Capture the cell that displays the provided text and extract its (x, y) central coordinate. 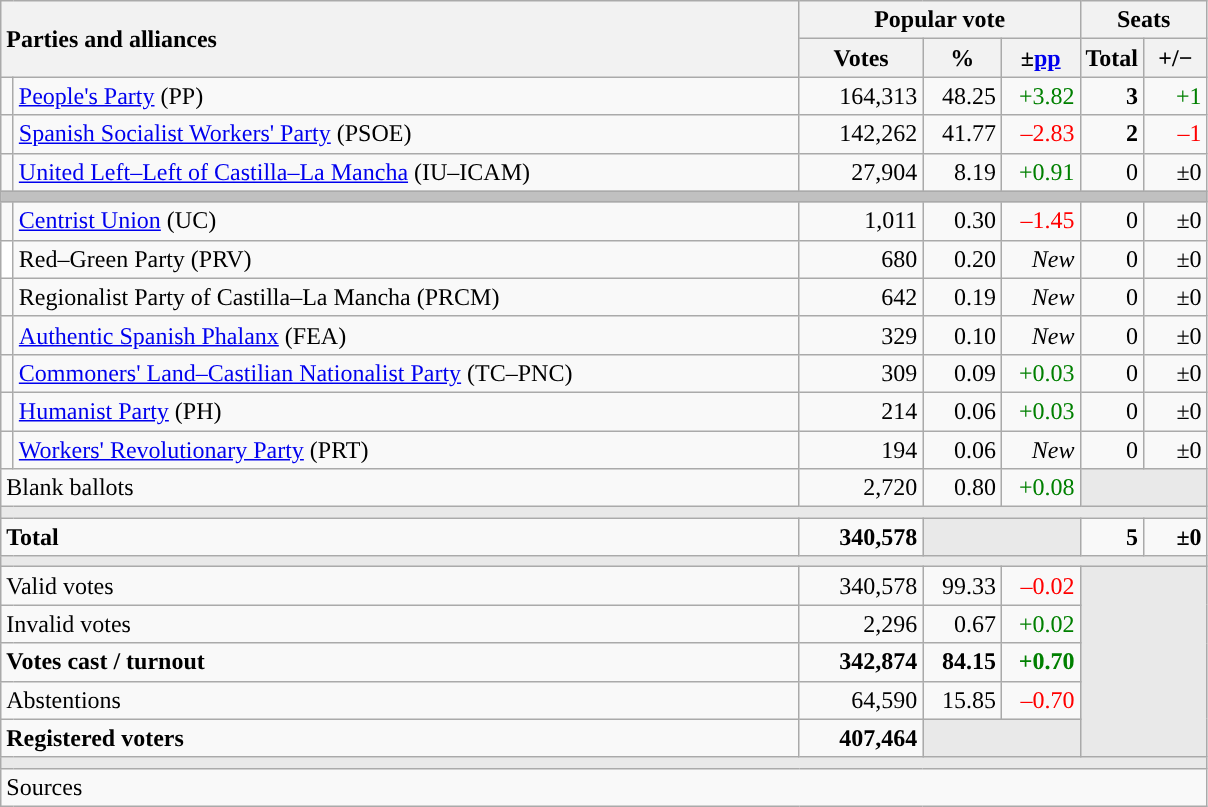
0.67 (962, 624)
+0.91 (1040, 172)
329 (861, 335)
United Left–Left of Castilla–La Mancha (IU–ICAM) (406, 172)
0.20 (962, 259)
5 (1112, 537)
Regionalist Party of Castilla–La Mancha (PRCM) (406, 297)
3 (1112, 96)
–0.02 (1040, 586)
Seats (1144, 20)
–0.70 (1040, 700)
2,296 (861, 624)
Abstentions (400, 700)
0.09 (962, 373)
Workers' Revolutionary Party (PRT) (406, 449)
15.85 (962, 700)
1,011 (861, 221)
0.30 (962, 221)
642 (861, 297)
27,904 (861, 172)
Valid votes (400, 586)
–2.83 (1040, 134)
+0.02 (1040, 624)
Sources (604, 787)
407,464 (861, 738)
48.25 (962, 96)
–1.45 (1040, 221)
214 (861, 411)
2 (1112, 134)
Votes (861, 58)
64,590 (861, 700)
Blank ballots (400, 488)
84.15 (962, 662)
0.80 (962, 488)
0.19 (962, 297)
% (962, 58)
99.33 (962, 586)
Parties and alliances (400, 39)
0.10 (962, 335)
Votes cast / turnout (400, 662)
Spanish Socialist Workers' Party (PSOE) (406, 134)
Registered voters (400, 738)
342,874 (861, 662)
2,720 (861, 488)
+3.82 (1040, 96)
People's Party (PP) (406, 96)
+0.08 (1040, 488)
+0.70 (1040, 662)
142,262 (861, 134)
Red–Green Party (PRV) (406, 259)
164,313 (861, 96)
Popular vote (940, 20)
Centrist Union (UC) (406, 221)
±pp (1040, 58)
194 (861, 449)
+/− (1176, 58)
–1 (1176, 134)
8.19 (962, 172)
41.77 (962, 134)
680 (861, 259)
Authentic Spanish Phalanx (FEA) (406, 335)
Commoners' Land–Castilian Nationalist Party (TC–PNC) (406, 373)
+1 (1176, 96)
Invalid votes (400, 624)
Humanist Party (PH) (406, 411)
309 (861, 373)
